Return the (X, Y) coordinate for the center point of the cell that contains the specified text.  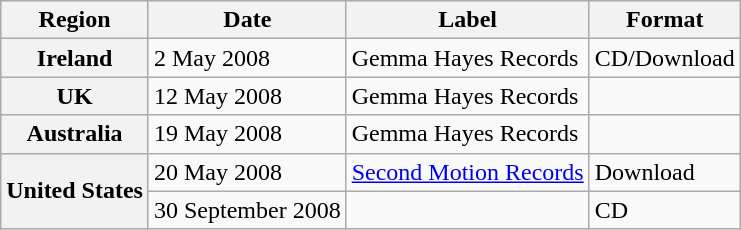
United States (75, 191)
UK (75, 96)
Date (247, 20)
Australia (75, 134)
12 May 2008 (247, 96)
Download (664, 172)
30 September 2008 (247, 210)
19 May 2008 (247, 134)
Label (468, 20)
Region (75, 20)
CD/Download (664, 58)
CD (664, 210)
20 May 2008 (247, 172)
Ireland (75, 58)
Second Motion Records (468, 172)
2 May 2008 (247, 58)
Format (664, 20)
